Search for the cell housing the specified text and yield its (x, y) center coordinate. 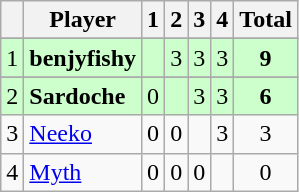
9 (266, 58)
Myth (83, 172)
Total (266, 20)
6 (266, 96)
Player (83, 20)
Neeko (83, 134)
Sardoche (83, 96)
benjyfishy (83, 58)
